Provide the (X, Y) coordinate of the cell's center where the given text is located.  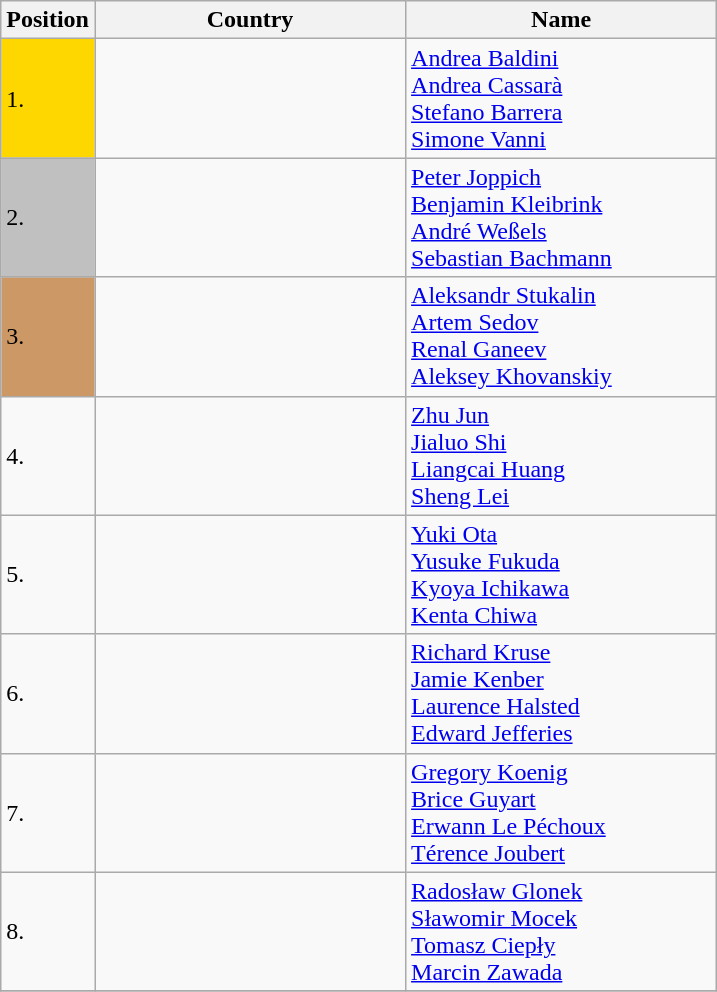
Radosław GlonekSławomir Mocek Tomasz CiepłyMarcin Zawada (562, 932)
Richard Kruse Jamie KenberLaurence HalstedEdward Jefferies (562, 694)
Zhu JunJialuo ShiLiangcai HuangSheng Lei (562, 456)
Country (250, 20)
Aleksandr StukalinArtem Sedov Renal GaneevAleksey Khovanskiy (562, 336)
5. (48, 574)
Peter JoppichBenjamin KleibrinkAndré WeßelsSebastian Bachmann (562, 218)
6. (48, 694)
3. (48, 336)
8. (48, 932)
Yuki Ota Yusuke FukudaKyoya IchikawaKenta Chiwa (562, 574)
2. (48, 218)
4. (48, 456)
Position (48, 20)
Andrea BaldiniAndrea CassaràStefano BarreraSimone Vanni (562, 98)
1. (48, 98)
Gregory KoenigBrice Guyart Erwann Le PéchouxTérence Joubert (562, 812)
7. (48, 812)
Name (562, 20)
